Pinpoint the cell where the given text exists, returning its (x, y) midpoint coordinate. 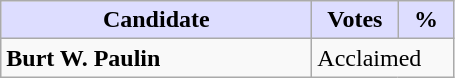
Votes (355, 20)
Acclaimed (383, 58)
% (426, 20)
Candidate (156, 20)
Burt W. Paulin (156, 58)
